Scan for the cell matching the given text and deliver its [x, y] coordinate at center. 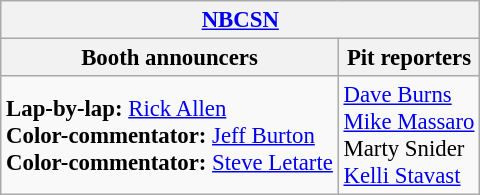
NBCSN [240, 20]
Dave BurnsMike MassaroMarty SniderKelli Stavast [409, 136]
Booth announcers [170, 58]
Lap-by-lap: Rick AllenColor-commentator: Jeff BurtonColor-commentator: Steve Letarte [170, 136]
Pit reporters [409, 58]
